Return the [X, Y] coordinate for the center point of the cell that contains the specified text.  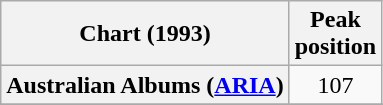
Chart (1993) [145, 34]
Australian Albums (ARIA) [145, 85]
Peakposition [335, 34]
107 [335, 85]
